Extract the (X, Y) coordinate from the center of the cell holding the provided text.  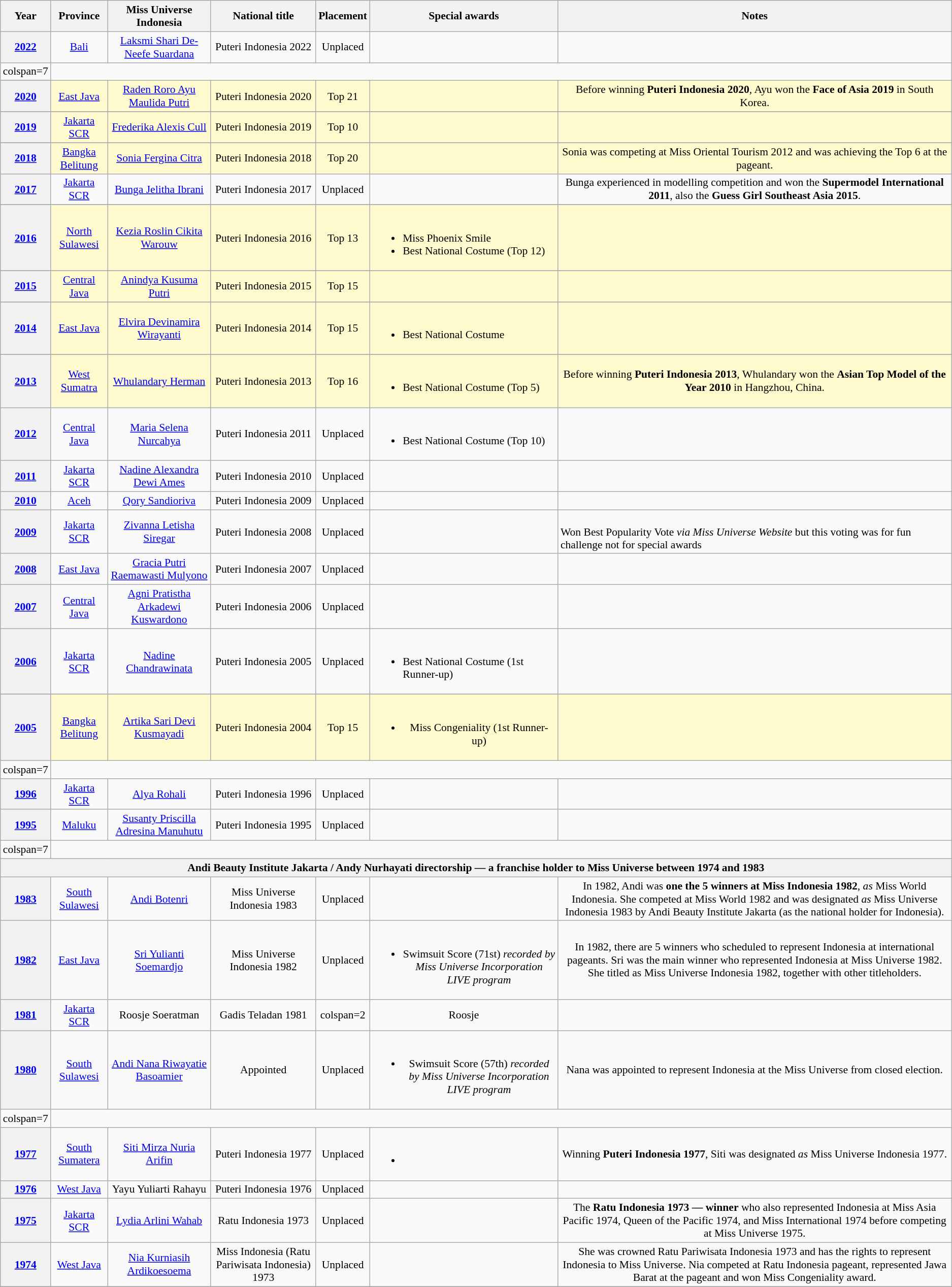
1976 (25, 1190)
Top 21 (343, 96)
Puteri Indonesia 2014 (263, 328)
1982 (25, 961)
Top 10 (343, 127)
Miss Universe Indonesia (159, 16)
Puteri Indonesia 2006 (263, 607)
Nadine Chandrawinata (159, 662)
West Sumatra (79, 381)
1975 (25, 1220)
Puteri Indonesia 2009 (263, 501)
2011 (25, 476)
2020 (25, 96)
2009 (25, 532)
Before winning Puteri Indonesia 2020, Ayu won the Face of Asia 2019 in South Korea. (754, 96)
Puteri Indonesia 2022 (263, 47)
Province (79, 16)
Puteri Indonesia 2013 (263, 381)
Best National Costume (464, 328)
Sonia was competing at Miss Oriental Tourism 2012 and was achieving the Top 6 at the pageant. (754, 158)
Elvira Devinamira Wirayanti (159, 328)
Gadis Teladan 1981 (263, 1015)
Puteri Indonesia 2007 (263, 570)
2016 (25, 238)
Alya Rohali (159, 794)
Puteri Indonesia 2004 (263, 728)
Puteri Indonesia 2008 (263, 532)
Puteri Indonesia 2016 (263, 238)
Puteri Indonesia 2018 (263, 158)
Winning Puteri Indonesia 1977, Siti was designated as Miss Universe Indonesia 1977. (754, 1154)
Zivanna Letisha Siregar (159, 532)
Notes (754, 16)
1974 (25, 1265)
South Sumatera (79, 1154)
Agni Pratistha Arkadewi Kuswardono (159, 607)
Miss Universe Indonesia 1983 (263, 899)
Puteri Indonesia 2019 (263, 127)
Placement (343, 16)
Bunga experienced in modelling competition and won the Supermodel International 2011, also the Guess Girl Southeast Asia 2015. (754, 189)
Top 13 (343, 238)
Kezia Roslin Cikita Warouw (159, 238)
1977 (25, 1154)
Puteri Indonesia 2005 (263, 662)
Special awards (464, 16)
2006 (25, 662)
Top 16 (343, 381)
1981 (25, 1015)
Year (25, 16)
Nia Kurniasih Ardikoesoema (159, 1265)
2013 (25, 381)
2007 (25, 607)
Whulandary Herman (159, 381)
Maria Selena Nurcahya (159, 434)
2008 (25, 570)
Puteri Indonesia 1977 (263, 1154)
Susanty Priscilla Adresina Manuhutu (159, 826)
Siti Mirza Nuria Arifin (159, 1154)
Best National Costume (Top 10) (464, 434)
2012 (25, 434)
Puteri Indonesia 1996 (263, 794)
Swimsuit Score (71st) recorded by Miss Universe Incorporation LIVE program (464, 961)
1980 (25, 1070)
Raden Roro Ayu Maulida Putri (159, 96)
colspan=2 (343, 1015)
Lydia Arlini Wahab (159, 1220)
Miss Congeniality (1st Runner-up) (464, 728)
Aceh (79, 501)
2022 (25, 47)
Miss Universe Indonesia 1982 (263, 961)
Won Best Popularity Vote via Miss Universe Website but this voting was for fun challenge not for special awards (754, 532)
Before winning Puteri Indonesia 2013, Whulandary won the Asian Top Model of the Year 2010 in Hangzhou, China. (754, 381)
Puteri Indonesia 2011 (263, 434)
Best National Costume (1st Runner-up) (464, 662)
1983 (25, 899)
1996 (25, 794)
Roosje Soeratman (159, 1015)
Puteri Indonesia 2017 (263, 189)
Laksmi Shari De-Neefe Suardana (159, 47)
2005 (25, 728)
Bunga Jelitha Ibrani (159, 189)
2014 (25, 328)
Nadine Alexandra Dewi Ames (159, 476)
Yayu Yuliarti Rahayu (159, 1190)
Swimsuit Score (57th) recorded by Miss Universe Incorporation LIVE program (464, 1070)
Nana was appointed to represent Indonesia at the Miss Universe from closed election. (754, 1070)
Andi Botenri (159, 899)
Puteri Indonesia 2020 (263, 96)
Top 20 (343, 158)
2019 (25, 127)
National title (263, 16)
2010 (25, 501)
Gracia Putri Raemawasti Mulyono (159, 570)
Sri Yulianti Soemardjo (159, 961)
2015 (25, 286)
Puteri Indonesia 2015 (263, 286)
Puteri Indonesia 1995 (263, 826)
Miss Phoenix SmileBest National Costume (Top 12) (464, 238)
Puteri Indonesia 2010 (263, 476)
2018 (25, 158)
1995 (25, 826)
Sonia Fergina Citra (159, 158)
Maluku (79, 826)
Appointed (263, 1070)
Qory Sandioriva (159, 501)
Frederika Alexis Cull (159, 127)
Artika Sari Devi Kusmayadi (159, 728)
Andi Nana Riwayatie Basoamier (159, 1070)
2017 (25, 189)
North Sulawesi (79, 238)
Andi Beauty Institute Jakarta / Andy Nurhayati directorship — a franchise holder to Miss Universe between 1974 and 1983 (476, 868)
Best National Costume (Top 5) (464, 381)
Ratu Indonesia 1973 (263, 1220)
Bali (79, 47)
Puteri Indonesia 1976 (263, 1190)
Miss Indonesia (Ratu Pariwisata Indonesia) 1973 (263, 1265)
Roosje (464, 1015)
Anindya Kusuma Putri (159, 286)
